Locate the cell with the specified text and output its [x, y] center coordinate. 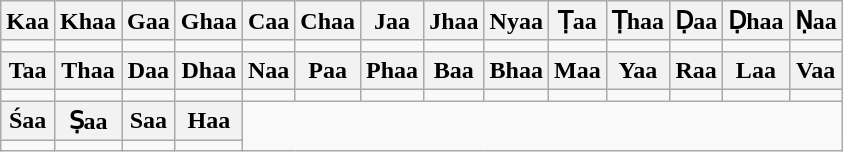
Daa [149, 70]
Ḍaa [696, 21]
Ṣaa [88, 120]
Naa [268, 70]
Yaa [638, 70]
Laa [756, 70]
Ṇaa [816, 21]
Kaa [28, 21]
Bhaa [516, 70]
Haa [208, 120]
Paa [328, 70]
Nyaa [516, 21]
Maa [577, 70]
Vaa [816, 70]
Ghaa [208, 21]
Baa [454, 70]
Jhaa [454, 21]
Ḍhaa [756, 21]
Śaa [28, 120]
Chaa [328, 21]
Phaa [392, 70]
Jaa [392, 21]
Thaa [88, 70]
Raa [696, 70]
Dhaa [208, 70]
Taa [28, 70]
Gaa [149, 21]
Ṭhaa [638, 21]
Ṭaa [577, 21]
Caa [268, 21]
Saa [149, 120]
Khaa [88, 21]
